Output the [X, Y] coordinate of the center of the cell containing the given text.  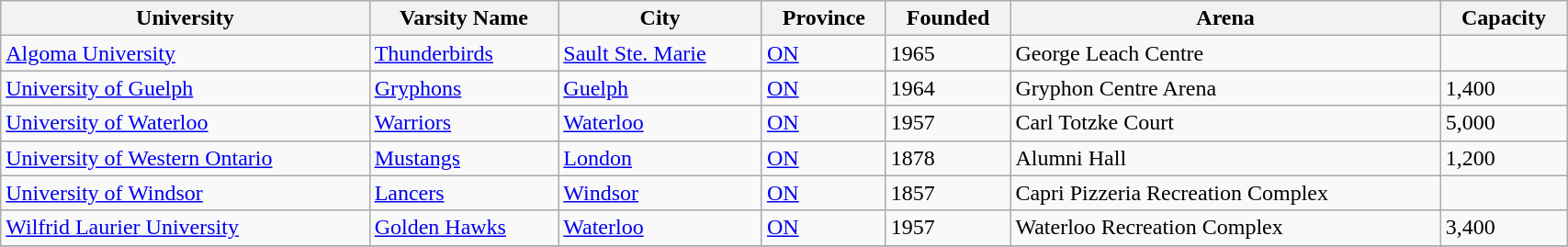
Golden Hawks [464, 228]
1,200 [1503, 158]
Gryphon Centre Arena [1225, 88]
University [186, 18]
1964 [948, 88]
Arena [1225, 18]
Varsity Name [464, 18]
Capri Pizzeria Recreation Complex [1225, 193]
University of Guelph [186, 88]
Lancers [464, 193]
Carl Totzke Court [1225, 123]
City [660, 18]
1965 [948, 53]
Gryphons [464, 88]
Alumni Hall [1225, 158]
Waterloo Recreation Complex [1225, 228]
Guelph [660, 88]
George Leach Centre [1225, 53]
1,400 [1503, 88]
Warriors [464, 123]
Windsor [660, 193]
Thunderbirds [464, 53]
1857 [948, 193]
London [660, 158]
University of Windsor [186, 193]
University of Western Ontario [186, 158]
Algoma University [186, 53]
Province [823, 18]
University of Waterloo [186, 123]
Wilfrid Laurier University [186, 228]
5,000 [1503, 123]
Founded [948, 18]
3,400 [1503, 228]
Sault Ste. Marie [660, 53]
1878 [948, 158]
Capacity [1503, 18]
Mustangs [464, 158]
